For the text-containing cell, return its midpoint in [x, y] coordinate format. 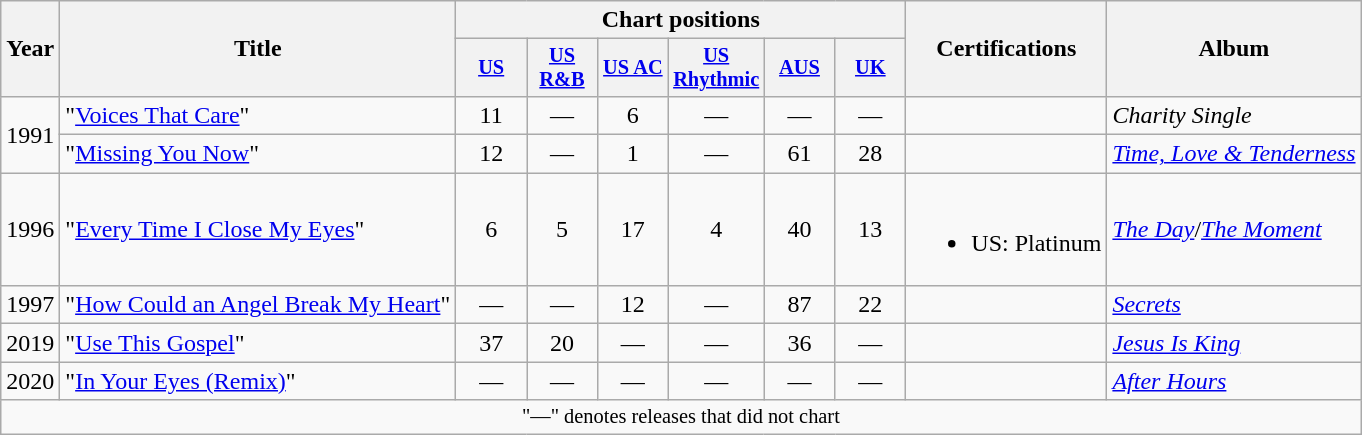
Certifications [1006, 49]
US: Platinum [1006, 230]
"Use This Gospel" [258, 343]
28 [870, 154]
40 [800, 230]
"In Your Eyes (Remix)" [258, 381]
"—" denotes releases that did not chart [681, 417]
Chart positions [681, 20]
11 [492, 115]
1991 [30, 134]
UK [870, 68]
Title [258, 49]
5 [562, 230]
1996 [30, 230]
US [492, 68]
36 [800, 343]
37 [492, 343]
"Missing You Now" [258, 154]
17 [632, 230]
"Every Time I Close My Eyes" [258, 230]
1 [632, 154]
13 [870, 230]
87 [800, 305]
US R&B [562, 68]
2019 [30, 343]
Jesus Is King [1234, 343]
US AC [632, 68]
Secrets [1234, 305]
22 [870, 305]
Year [30, 49]
2020 [30, 381]
"How Could an Angel Break My Heart" [258, 305]
"Voices That Care" [258, 115]
1997 [30, 305]
Charity Single [1234, 115]
Time, Love & Tenderness [1234, 154]
AUS [800, 68]
4 [716, 230]
20 [562, 343]
After Hours [1234, 381]
Album [1234, 49]
US Rhythmic [716, 68]
The Day/The Moment [1234, 230]
61 [800, 154]
